Capture the cell that displays the provided text and extract its (X, Y) central coordinate. 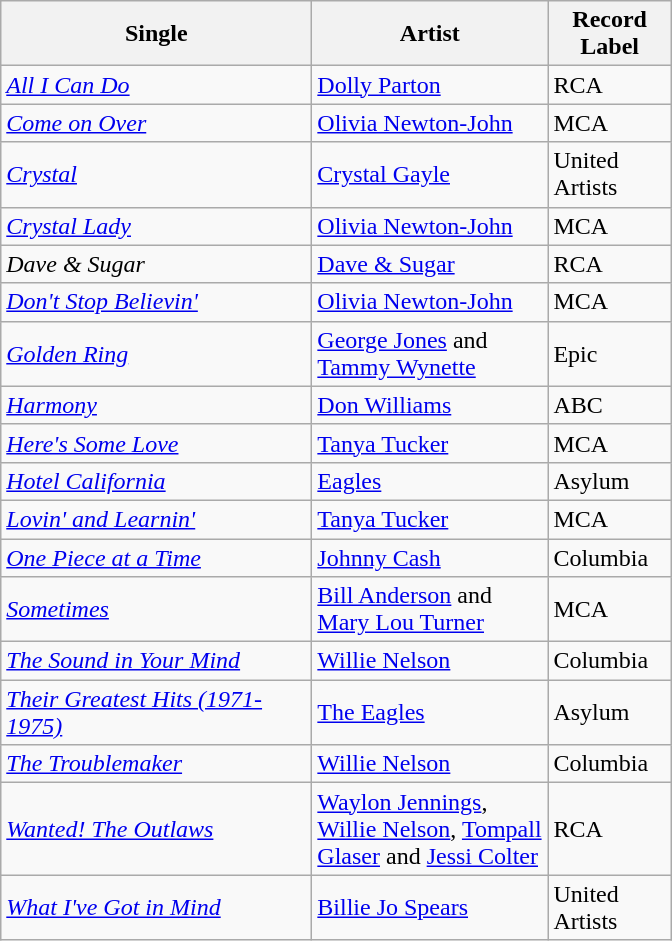
Harmony (156, 405)
One Piece at a Time (156, 557)
Single (156, 34)
Crystal (156, 174)
George Jones and Tammy Wynette (430, 354)
Come on Over (156, 123)
The Troublemaker (156, 764)
Record Label (610, 34)
The Eagles (430, 712)
Crystal Lady (156, 226)
Johnny Cash (430, 557)
Their Greatest Hits (1971-1975) (156, 712)
The Sound in Your Mind (156, 661)
Billie Jo Spears (430, 908)
Sometimes (156, 610)
Bill Anderson and Mary Lou Turner (430, 610)
Don't Stop Believin' (156, 302)
Lovin' and Learnin' (156, 519)
Crystal Gayle (430, 174)
Artist (430, 34)
All I Can Do (156, 85)
Eagles (430, 481)
Hotel California (156, 481)
Golden Ring (156, 354)
What I've Got in Mind (156, 908)
Wanted! The Outlaws (156, 829)
Dolly Parton (430, 85)
Epic (610, 354)
ABC (610, 405)
Don Williams (430, 405)
Waylon Jennings, Willie Nelson, Tompall Glaser and Jessi Colter (430, 829)
Here's Some Love (156, 443)
